Locate the cell with the specified text and output its [X, Y] center coordinate. 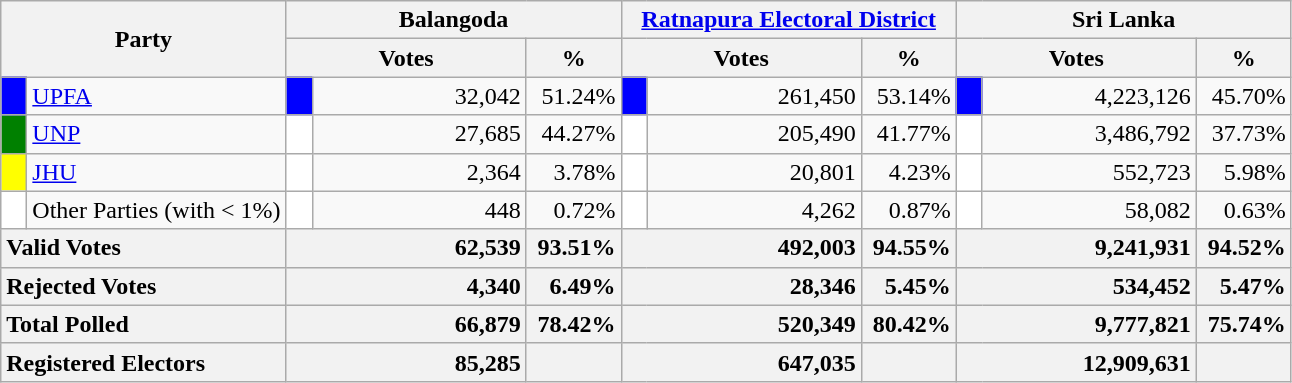
Ratnapura Electoral District [788, 20]
9,777,821 [1076, 324]
4,340 [406, 286]
Valid Votes [144, 248]
5.47% [1244, 286]
0.72% [574, 210]
JHU [156, 172]
3.78% [574, 172]
94.52% [1244, 248]
6.49% [574, 286]
UNP [156, 134]
41.77% [908, 134]
94.55% [908, 248]
520,349 [741, 324]
261,450 [754, 96]
492,003 [741, 248]
4.23% [908, 172]
37.73% [1244, 134]
205,490 [754, 134]
4,223,126 [1089, 96]
27,685 [419, 134]
78.42% [574, 324]
12,909,631 [1076, 362]
647,035 [741, 362]
4,262 [754, 210]
Total Polled [144, 324]
32,042 [419, 96]
2,364 [419, 172]
75.74% [1244, 324]
Sri Lanka [1124, 20]
20,801 [754, 172]
62,539 [406, 248]
44.27% [574, 134]
28,346 [741, 286]
Party [144, 39]
80.42% [908, 324]
51.24% [574, 96]
534,452 [1076, 286]
58,082 [1089, 210]
45.70% [1244, 96]
93.51% [574, 248]
66,879 [406, 324]
0.63% [1244, 210]
448 [419, 210]
3,486,792 [1089, 134]
Other Parties (with < 1%) [156, 210]
UPFA [156, 96]
552,723 [1089, 172]
53.14% [908, 96]
9,241,931 [1076, 248]
Rejected Votes [144, 286]
5.98% [1244, 172]
85,285 [406, 362]
Balangoda [454, 20]
Registered Electors [144, 362]
0.87% [908, 210]
5.45% [908, 286]
